Locate the cell with the specified text and output its [X, Y] center coordinate. 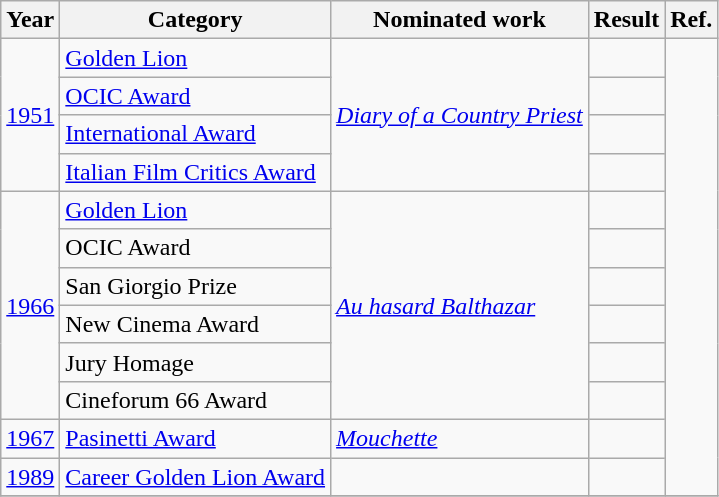
Pasinetti Award [196, 438]
Diary of a Country Priest [460, 115]
Jury Homage [196, 362]
Italian Film Critics Award [196, 172]
Ref. [692, 20]
New Cinema Award [196, 324]
Year [30, 20]
Career Golden Lion Award [196, 477]
1989 [30, 477]
Cineforum 66 Award [196, 400]
Nominated work [460, 20]
1951 [30, 115]
Mouchette [460, 438]
1966 [30, 305]
International Award [196, 134]
San Giorgio Prize [196, 286]
1967 [30, 438]
Result [626, 20]
Au hasard Balthazar [460, 305]
Category [196, 20]
